Determine the [X, Y] coordinate at the center of the cell enclosing the given text.  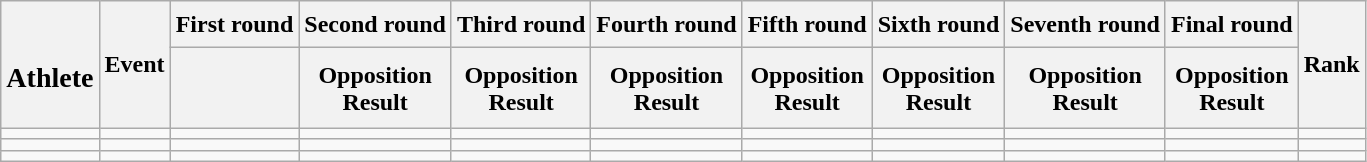
Sixth round [938, 24]
Fifth round [807, 24]
Third round [520, 24]
Final round [1232, 24]
Rank [1332, 64]
First round [234, 24]
Fourth round [666, 24]
Event [134, 64]
Athlete [50, 64]
Second round [376, 24]
Seventh round [1086, 24]
